From the cell containing the given text, extract its center point as [X, Y] coordinate. 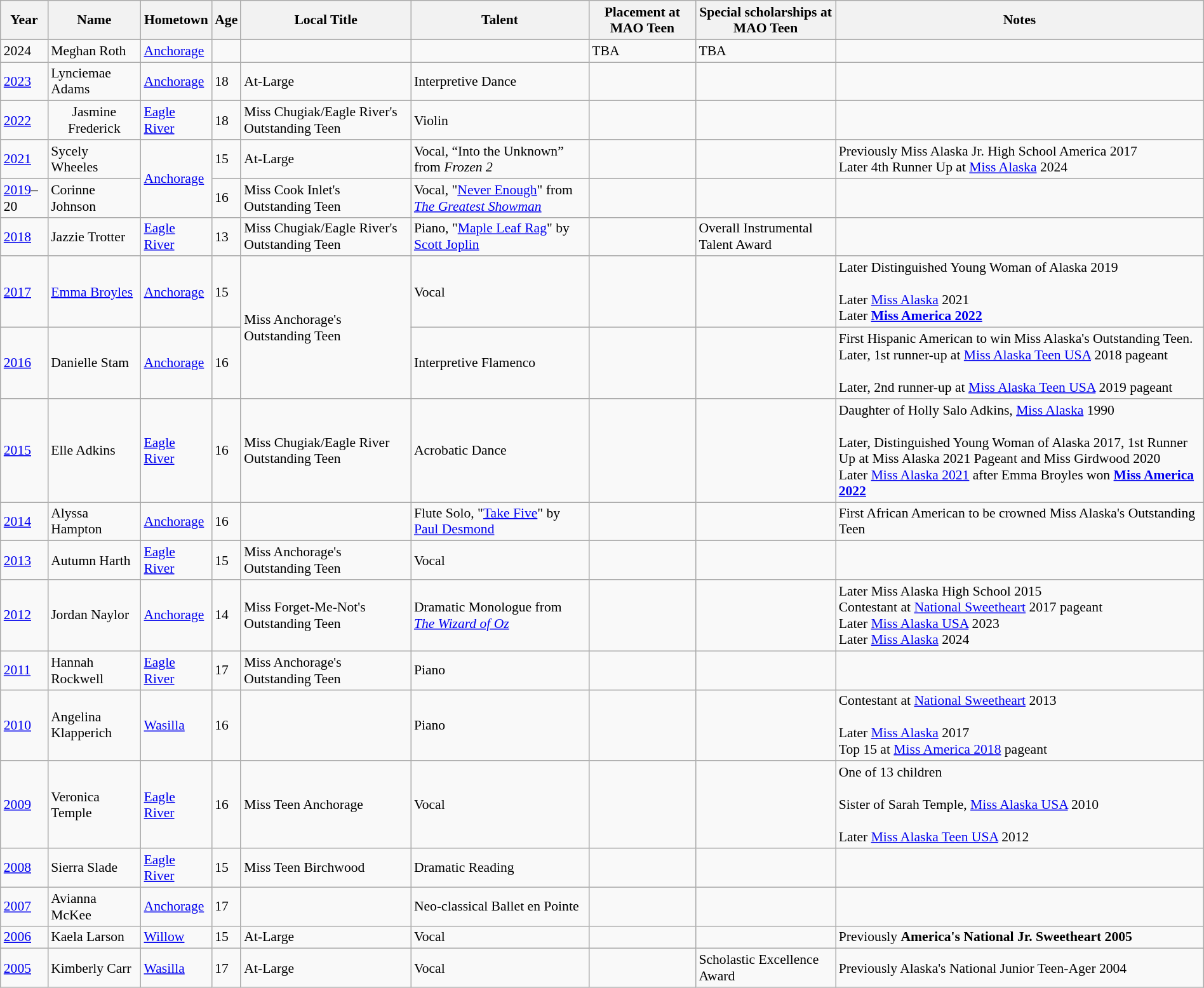
Later Miss Alaska High School 2015Contestant at National Sweetheart 2017 pageantLater Miss Alaska USA 2023Later Miss Alaska 2024 [1020, 615]
Neo-classical Ballet en Pointe [500, 907]
Sycely Wheeles [94, 159]
Kimberly Carr [94, 968]
2021 [24, 159]
Jazzie Trotter [94, 236]
Avianna McKee [94, 907]
2017 [24, 292]
2024 [24, 51]
2013 [24, 560]
Age [226, 20]
2022 [24, 121]
2010 [24, 725]
Year [24, 20]
Sierra Slade [94, 867]
Local Title [326, 20]
Lynciemae Adams [94, 81]
2014 [24, 522]
2019–20 [24, 198]
13 [226, 236]
Notes [1020, 20]
2008 [24, 867]
Kaela Larson [94, 937]
Veronica Temple [94, 805]
2007 [24, 907]
Later Distinguished Young Woman of Alaska 2019Later Miss Alaska 2021Later Miss America 2022 [1020, 292]
Meghan Roth [94, 51]
Angelina Klapperich [94, 725]
Dramatic Reading [500, 867]
Interpretive Dance [500, 81]
2023 [24, 81]
Hometown [177, 20]
Autumn Harth [94, 560]
2006 [24, 937]
14 [226, 615]
2016 [24, 363]
Elle Adkins [94, 451]
Piano, "Maple Leaf Rag" by Scott Joplin [500, 236]
Scholastic Excellence Award [765, 968]
Corinne Johnson [94, 198]
Previously America's National Jr. Sweetheart 2005 [1020, 937]
2009 [24, 805]
Miss Forget-Me-Not's Outstanding Teen [326, 615]
Flute Solo, "Take Five" by Paul Desmond [500, 522]
Jasmine Frederick [94, 121]
Acrobatic Dance [500, 451]
2011 [24, 671]
Hannah Rockwell [94, 671]
Talent [500, 20]
Dramatic Monologue from The Wizard of Oz [500, 615]
Miss Cook Inlet's Outstanding Teen [326, 198]
Contestant at National Sweetheart 2013Later Miss Alaska 2017Top 15 at Miss America 2018 pageant [1020, 725]
Previously Alaska's National Junior Teen-Ager 2004 [1020, 968]
Miss Teen Anchorage [326, 805]
First African American to be crowned Miss Alaska's Outstanding Teen [1020, 522]
One of 13 childrenSister of Sarah Temple, Miss Alaska USA 2010Later Miss Alaska Teen USA 2012 [1020, 805]
Emma Broyles [94, 292]
Jordan Naylor [94, 615]
2018 [24, 236]
Overall Instrumental Talent Award [765, 236]
Placement at MAO Teen [642, 20]
Name [94, 20]
Danielle Stam [94, 363]
Interpretive Flamenco [500, 363]
Miss Chugiak/Eagle River Outstanding Teen [326, 451]
2015 [24, 451]
Willow [177, 937]
Alyssa Hampton [94, 522]
Vocal, "Never Enough" from The Greatest Showman [500, 198]
Miss Teen Birchwood [326, 867]
Previously Miss Alaska Jr. High School America 2017Later 4th Runner Up at Miss Alaska 2024 [1020, 159]
2012 [24, 615]
Special scholarships at MAO Teen [765, 20]
Vocal, “Into the Unknown” from Frozen 2 [500, 159]
Violin [500, 121]
2005 [24, 968]
